Find where the given text appears and provide that cell's center as (x, y) coordinate. 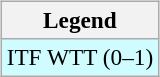
Legend (80, 20)
ITF WTT (0–1) (80, 57)
